Identify which cell holds the provided text, then report its (x, y) central coordinate. 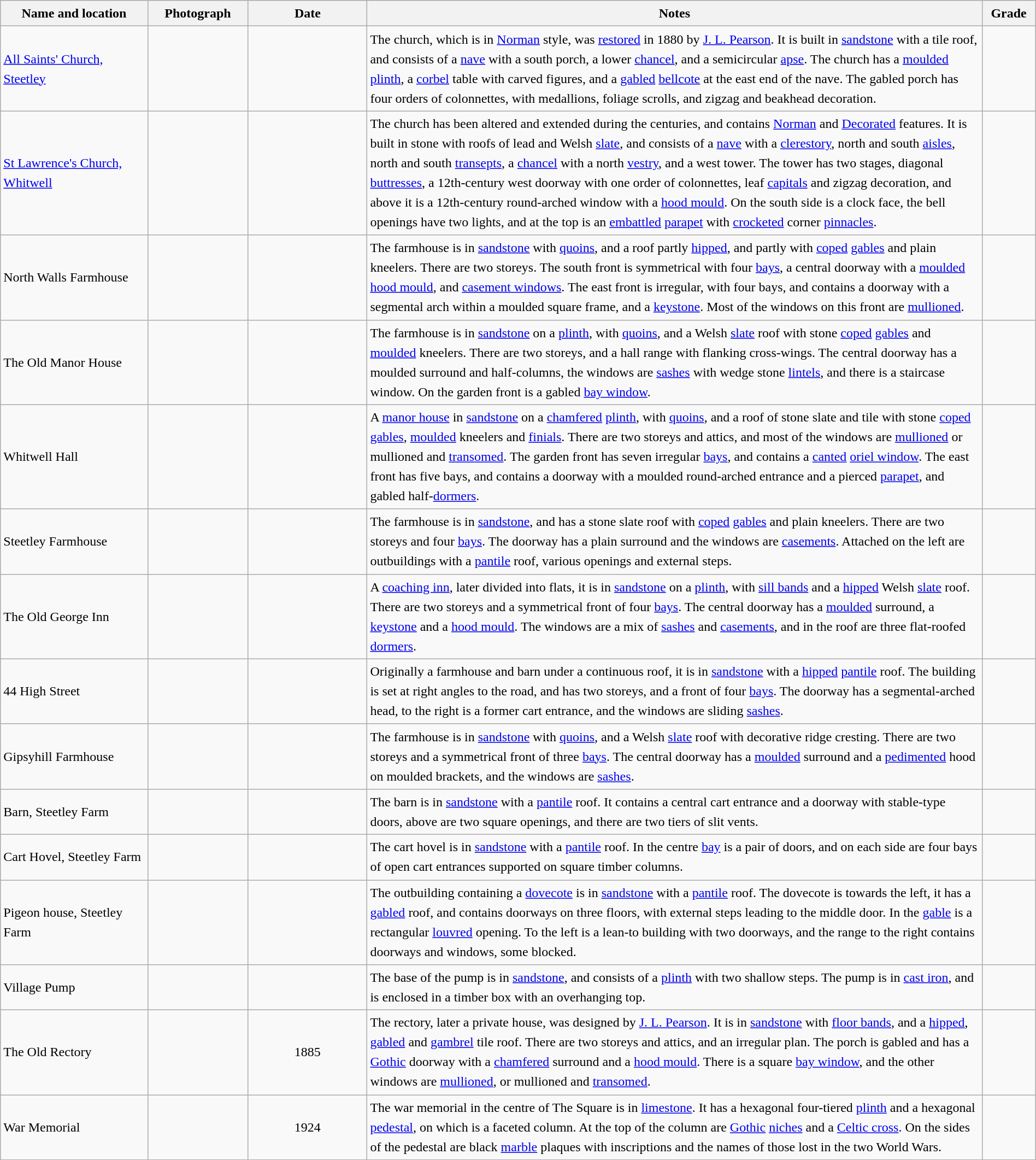
Photograph (198, 13)
44 High Street (74, 691)
Name and location (74, 13)
Date (308, 13)
Barn, Steetley Farm (74, 811)
1885 (308, 1053)
The Old Manor House (74, 362)
Village Pump (74, 987)
Cart Hovel, Steetley Farm (74, 857)
St Lawrence's Church, Whitwell (74, 173)
Pigeon house, Steetley Farm (74, 923)
War Memorial (74, 1127)
North Walls Farmhouse (74, 278)
The Old Rectory (74, 1053)
Whitwell Hall (74, 457)
All Saints' Church, Steetley (74, 69)
Notes (674, 13)
Gipsyhill Farmhouse (74, 757)
1924 (308, 1127)
Grade (1009, 13)
Steetley Farmhouse (74, 541)
The Old George Inn (74, 617)
